Locate the cell with the specified text and output its [X, Y] center coordinate. 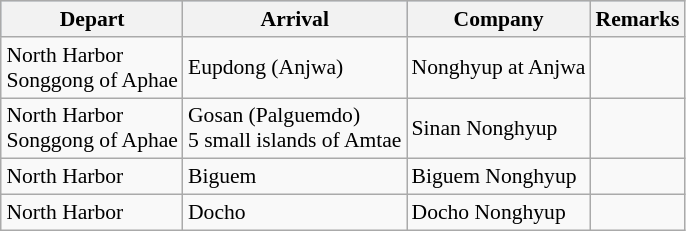
Eupdong (Anjwa) [295, 68]
Remarks [638, 19]
Company [499, 19]
Biguem [295, 177]
Nonghyup at Anjwa [499, 68]
Arrival [295, 19]
Docho Nonghyup [499, 213]
Docho [295, 213]
Biguem Nonghyup [499, 177]
Sinan Nonghyup [499, 128]
Gosan (Palguemdo) 5 small islands of Amtae [295, 128]
Depart [92, 19]
